From the cell containing the given text, extract its center point as [x, y] coordinate. 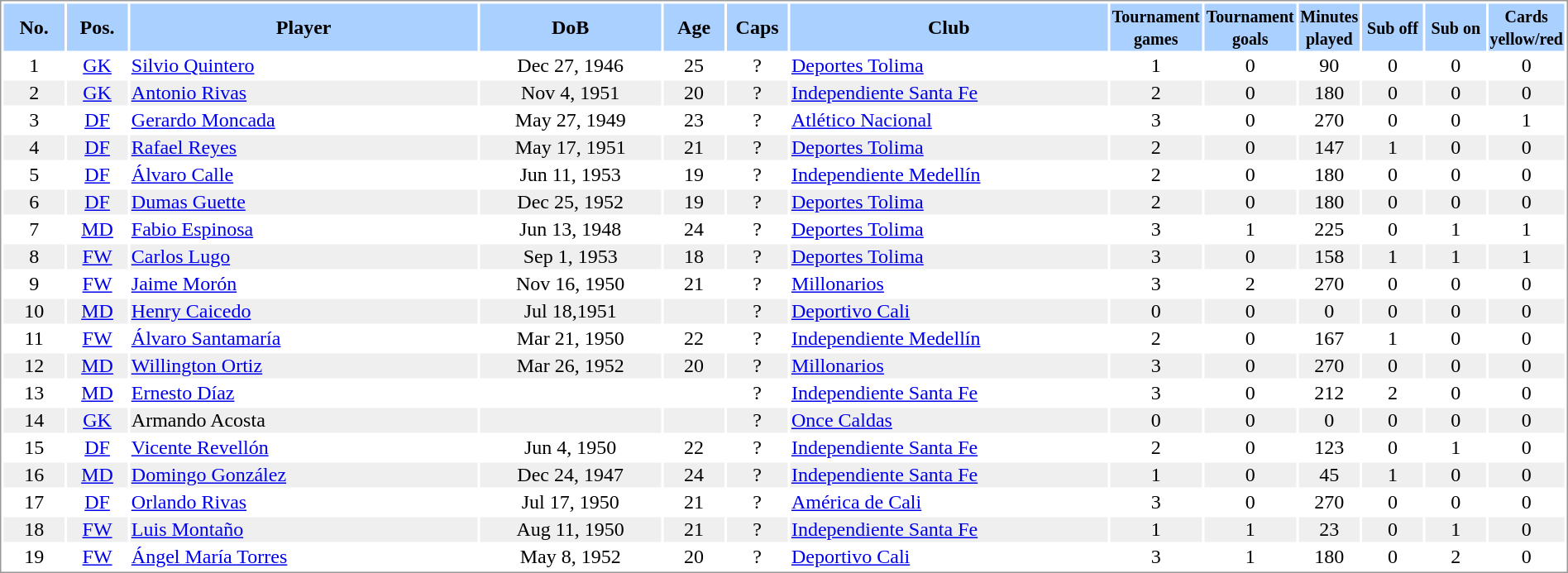
Aug 11, 1950 [571, 530]
90 [1329, 65]
Dec 27, 1946 [571, 65]
Gerardo Moncada [304, 120]
May 8, 1952 [571, 556]
25 [693, 65]
Cardsyellow/red [1527, 26]
Domingo González [304, 475]
Ángel María Torres [304, 556]
Jun 13, 1948 [571, 229]
Minutesplayed [1329, 26]
17 [33, 502]
Armando Acosta [304, 421]
May 17, 1951 [571, 148]
Carlos Lugo [304, 257]
Once Caldas [949, 421]
Mar 21, 1950 [571, 338]
Sub on [1456, 26]
May 27, 1949 [571, 120]
10 [33, 312]
123 [1329, 447]
Player [304, 26]
América de Cali [949, 502]
16 [33, 475]
15 [33, 447]
14 [33, 421]
Jul 18,1951 [571, 312]
Ernesto Díaz [304, 393]
Caps [758, 26]
Henry Caicedo [304, 312]
Club [949, 26]
Álvaro Santamaría [304, 338]
167 [1329, 338]
Sub off [1393, 26]
Vicente Revellón [304, 447]
5 [33, 174]
Atlético Nacional [949, 120]
Pos. [98, 26]
45 [1329, 475]
Jaime Morón [304, 284]
9 [33, 284]
11 [33, 338]
13 [33, 393]
Fabio Espinosa [304, 229]
4 [33, 148]
Sep 1, 1953 [571, 257]
Orlando Rivas [304, 502]
147 [1329, 148]
8 [33, 257]
225 [1329, 229]
Jun 11, 1953 [571, 174]
Nov 16, 1950 [571, 284]
Nov 4, 1951 [571, 93]
212 [1329, 393]
No. [33, 26]
Dumas Guette [304, 203]
158 [1329, 257]
Luis Montaño [304, 530]
Dec 24, 1947 [571, 475]
Tournamentgoals [1250, 26]
7 [33, 229]
Álvaro Calle [304, 174]
Antonio Rivas [304, 93]
12 [33, 366]
DoB [571, 26]
Silvio Quintero [304, 65]
Tournamentgames [1156, 26]
Rafael Reyes [304, 148]
Dec 25, 1952 [571, 203]
Jul 17, 1950 [571, 502]
Willington Ortiz [304, 366]
Age [693, 26]
Jun 4, 1950 [571, 447]
6 [33, 203]
Mar 26, 1952 [571, 366]
